Extract the (X, Y) coordinate from the center of the cell holding the provided text.  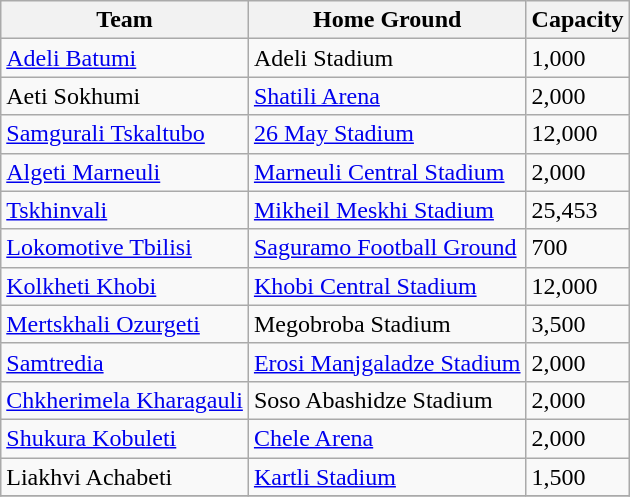
Samtredia (125, 362)
Adeli Batumi (125, 58)
Tskhinvali (125, 210)
Chkherimela Kharagauli (125, 400)
Kolkheti Khobi (125, 286)
Capacity (578, 20)
Kartli Stadium (387, 477)
Erosi Manjgaladze Stadium (387, 362)
Soso Abashidze Stadium (387, 400)
Megobroba Stadium (387, 324)
Khobi Central Stadium (387, 286)
Shatili Arena (387, 96)
1,500 (578, 477)
Marneuli Central Stadium (387, 172)
Team (125, 20)
Shukura Kobuleti (125, 438)
26 May Stadium (387, 134)
700 (578, 248)
Chele Arena (387, 438)
25,453 (578, 210)
Algeti Marneuli (125, 172)
Samgurali Tskaltubo (125, 134)
Saguramo Football Ground (387, 248)
Mertskhali Ozurgeti (125, 324)
Aeti Sokhumi (125, 96)
3,500 (578, 324)
Home Ground (387, 20)
Mikheil Meskhi Stadium (387, 210)
1,000 (578, 58)
Liakhvi Achabeti (125, 477)
Lokomotive Tbilisi (125, 248)
Adeli Stadium (387, 58)
